Identify which cell holds the provided text, then report its (X, Y) central coordinate. 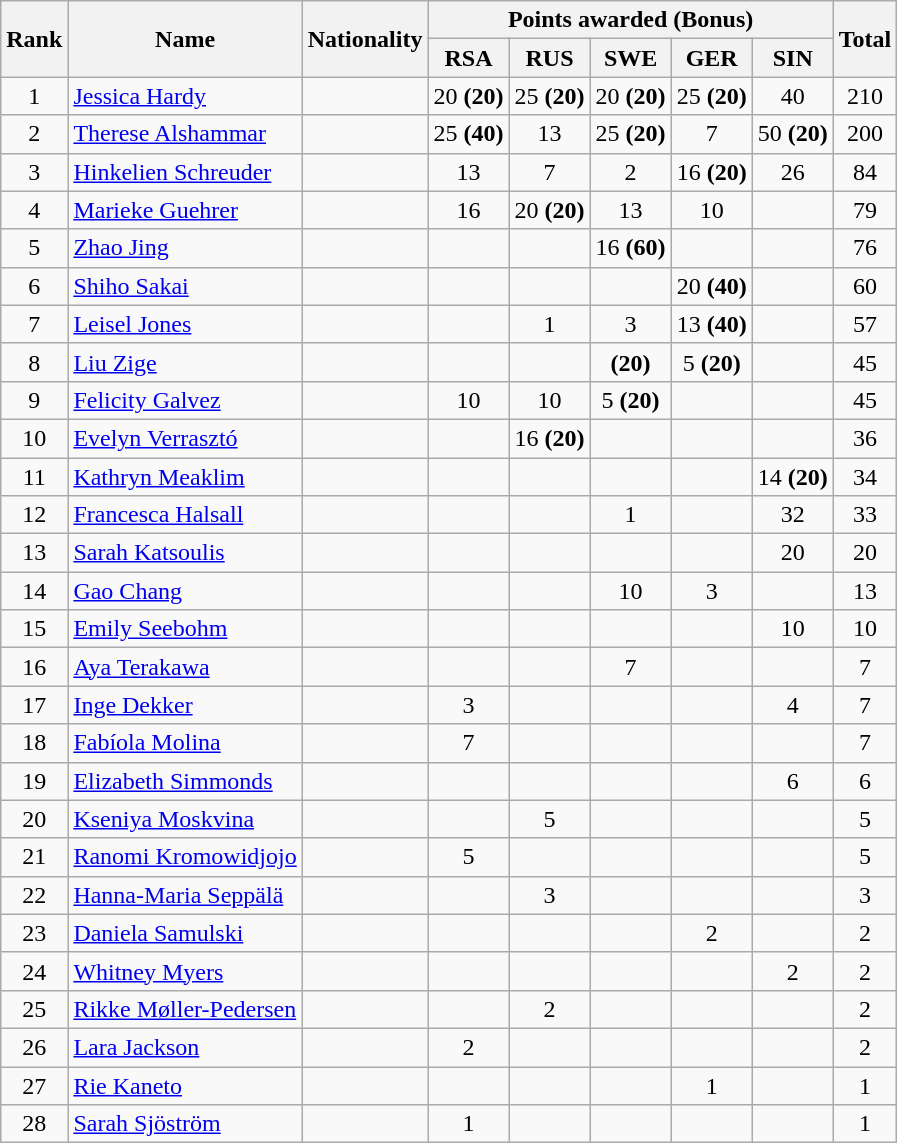
Liu Zige (185, 362)
25 (40) (468, 134)
Aya Terakawa (185, 667)
Shiho Sakai (185, 286)
19 (34, 781)
Points awarded (Bonus) (630, 20)
14 (20) (792, 477)
40 (792, 96)
GER (712, 58)
Nationality (365, 39)
28 (34, 1124)
8 (34, 362)
Rikke Møller-Pedersen (185, 1009)
Fabíola Molina (185, 743)
Sarah Sjöström (185, 1124)
Gao Chang (185, 591)
12 (34, 515)
SWE (630, 58)
Kseniya Moskvina (185, 819)
Lara Jackson (185, 1047)
Kathryn Meaklim (185, 477)
Rank (34, 39)
(20) (630, 362)
24 (34, 971)
79 (865, 210)
50 (20) (792, 134)
Rie Kaneto (185, 1085)
200 (865, 134)
Hinkelien Schreuder (185, 172)
Jessica Hardy (185, 96)
22 (34, 895)
11 (34, 477)
23 (34, 933)
Total (865, 39)
60 (865, 286)
21 (34, 857)
Sarah Katsoulis (185, 553)
Elizabeth Simmonds (185, 781)
9 (34, 400)
57 (865, 324)
36 (865, 438)
Therese Alshammar (185, 134)
Hanna-Maria Seppälä (185, 895)
25 (34, 1009)
Inge Dekker (185, 705)
27 (34, 1085)
13 (40) (712, 324)
18 (34, 743)
Evelyn Verrasztó (185, 438)
SIN (792, 58)
34 (865, 477)
Marieke Guehrer (185, 210)
20 (40) (712, 286)
RUS (550, 58)
Emily Seebohm (185, 629)
Name (185, 39)
Leisel Jones (185, 324)
Whitney Myers (185, 971)
76 (865, 248)
Ranomi Kromowidjojo (185, 857)
14 (34, 591)
15 (34, 629)
33 (865, 515)
Felicity Galvez (185, 400)
17 (34, 705)
210 (865, 96)
Zhao Jing (185, 248)
84 (865, 172)
16 (60) (630, 248)
RSA (468, 58)
Francesca Halsall (185, 515)
32 (792, 515)
Daniela Samulski (185, 933)
